Provide the [x, y] coordinate of the cell's center where the given text is located.  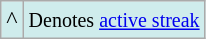
^ [12, 20]
Denotes active streak [114, 20]
